Capture the cell that displays the provided text and extract its (X, Y) central coordinate. 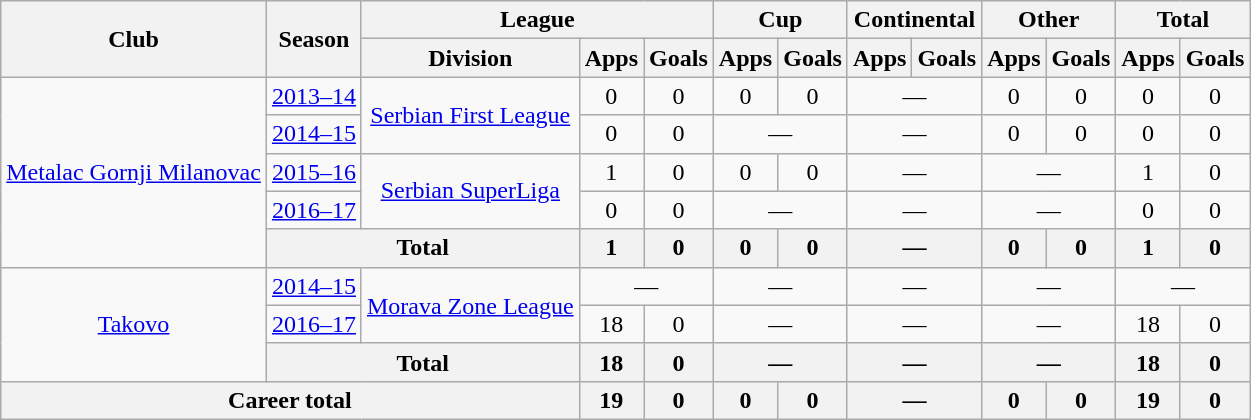
Cup (780, 20)
League (537, 20)
Continental (914, 20)
2015–16 (314, 172)
Morava Zone League (470, 305)
Takovo (134, 324)
Serbian First League (470, 115)
Division (470, 58)
Career total (290, 400)
Club (134, 39)
Other (1049, 20)
2013–14 (314, 96)
Season (314, 39)
Serbian SuperLiga (470, 191)
Metalac Gornji Milanovac (134, 172)
